Search for the cell housing the specified text and yield its [X, Y] center coordinate. 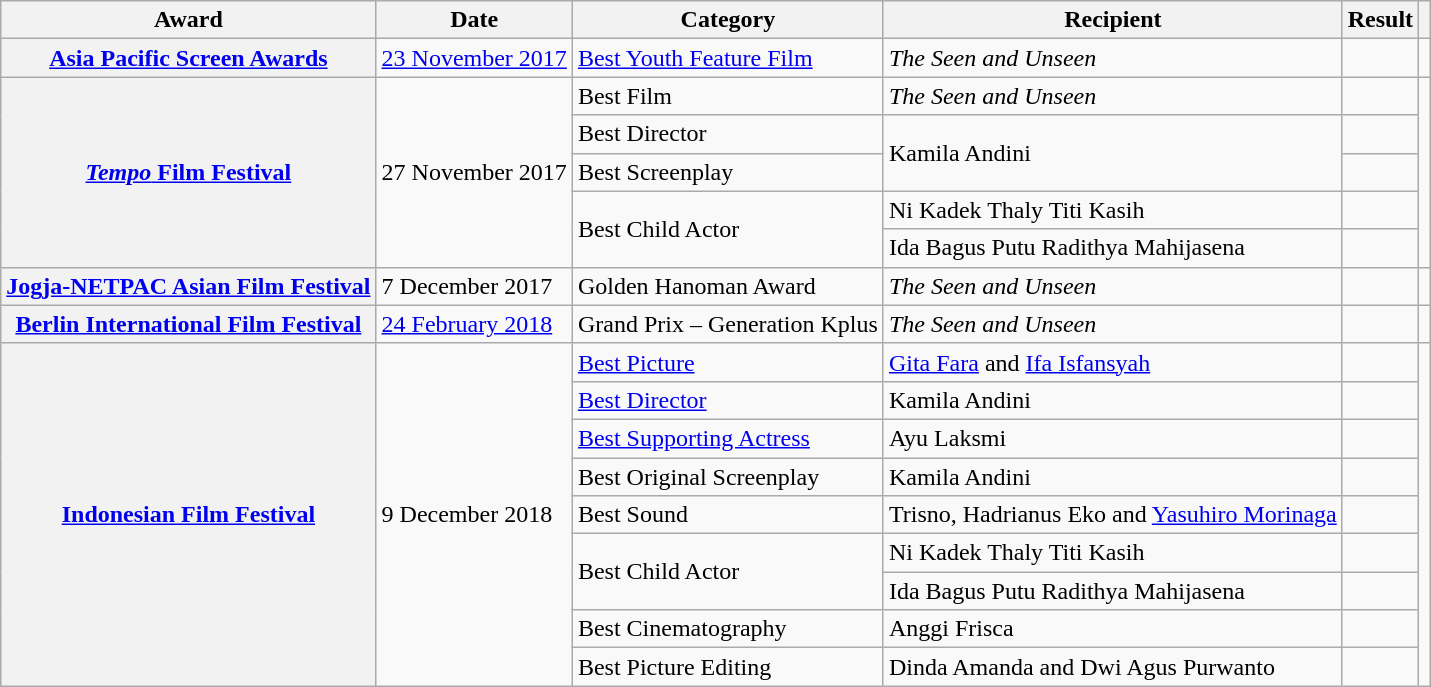
Best Sound [728, 515]
9 December 2018 [474, 514]
Ayu Laksmi [1112, 438]
Recipient [1112, 20]
Golden Hanoman Award [728, 286]
Best Picture Editing [728, 667]
Best Supporting Actress [728, 438]
Best Screenplay [728, 172]
Date [474, 20]
Dinda Amanda and Dwi Agus Purwanto [1112, 667]
Best Picture [728, 362]
Anggi Frisca [1112, 629]
Category [728, 20]
7 December 2017 [474, 286]
24 February 2018 [474, 324]
Gita Fara and Ifa Isfansyah [1112, 362]
Berlin International Film Festival [188, 324]
Indonesian Film Festival [188, 514]
Best Youth Feature Film [728, 58]
Award [188, 20]
Best Film [728, 96]
Asia Pacific Screen Awards [188, 58]
Best Cinematography [728, 629]
Grand Prix – Generation Kplus [728, 324]
Tempo Film Festival [188, 172]
Trisno, Hadrianus Eko and Yasuhiro Morinaga [1112, 515]
Result [1380, 20]
23 November 2017 [474, 58]
27 November 2017 [474, 172]
Jogja-NETPAC Asian Film Festival [188, 286]
Best Original Screenplay [728, 477]
